Extract the (x, y) coordinate from the center of the cell holding the provided text.  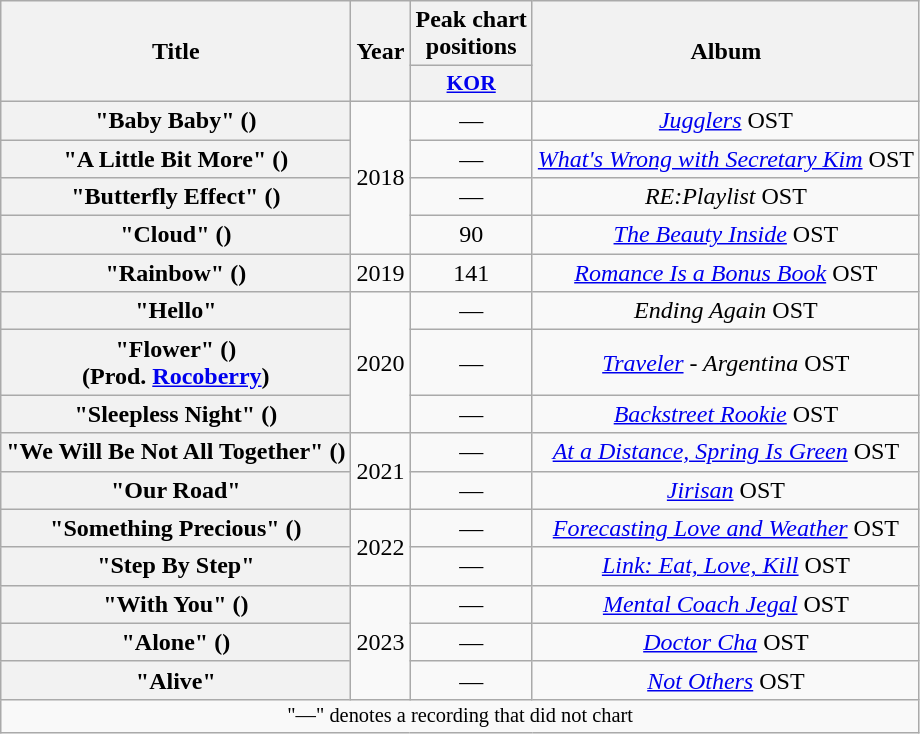
"A Little Bit More" () (176, 159)
90 (471, 235)
RE:Playlist OST (726, 197)
Traveler - Argentina OST (726, 362)
The Beauty Inside OST (726, 235)
Ending Again OST (726, 311)
Mental Coach Jegal OST (726, 604)
Year (380, 52)
"Our Road" (176, 490)
Jirisan OST (726, 490)
KOR (471, 84)
141 (471, 273)
Doctor Cha OST (726, 642)
2019 (380, 273)
2022 (380, 547)
"With You" () (176, 604)
"Hello" (176, 311)
"We Will Be Not All Together" () (176, 452)
At a Distance, Spring Is Green OST (726, 452)
Jugglers OST (726, 120)
Romance Is a Bonus Book OST (726, 273)
Link: Eat, Love, Kill OST (726, 566)
"Flower" ()(Prod. Rocoberry) (176, 362)
Title (176, 52)
"Alone" () (176, 642)
Forecasting Love and Weather OST (726, 528)
"Alive" (176, 680)
Album (726, 52)
"Sleepless Night" () (176, 414)
"Baby Baby" () (176, 120)
2023 (380, 642)
What's Wrong with Secretary Kim OST (726, 159)
2020 (380, 362)
Not Others OST (726, 680)
"Butterfly Effect" () (176, 197)
Peak chartpositions (471, 34)
"Something Precious" () (176, 528)
2018 (380, 177)
"Step By Step" (176, 566)
"—" denotes a recording that did not chart (460, 716)
"Rainbow" () (176, 273)
"Cloud" () (176, 235)
Backstreet Rookie OST (726, 414)
2021 (380, 471)
